Search for the cell housing the specified text and yield its (X, Y) center coordinate. 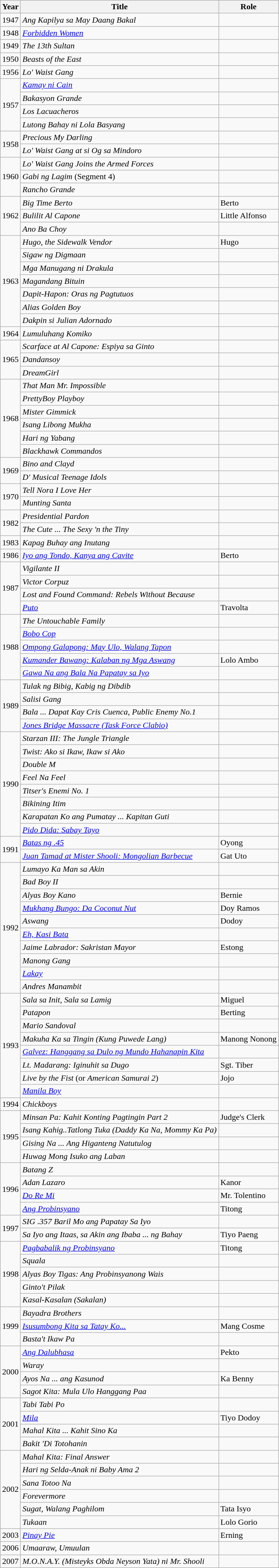
Sagot Kita: Mula Ulo Hanggang Paa (120, 1391)
Bala ... Dapat Kay Cris Cuenca, Public Enemy No.1 (120, 712)
1993 (10, 1045)
Kumander Bawang: Kalaban ng Mga Aswang (120, 660)
Lo' Waist Gang (120, 72)
Bobo Cop (120, 634)
Pinay Pie (120, 1535)
2002 (10, 1489)
Gising Na ... Ang Higanteng Natutulog (120, 1143)
Dodoy (248, 921)
DreamGirl (120, 372)
Bernie (248, 895)
1958 (10, 144)
1965 (10, 359)
Lo' Waist Gang at si Og sa Mindoro (120, 150)
Gawa Na ang Bala Na Papatay sa Iyo (120, 673)
D' Musical Teenage Idols (120, 477)
Manila Boy (120, 1091)
Galvez: Hanggang sa Dulo ng Mundo Hahanapin Kita (120, 1052)
Double M (120, 764)
Bakasyon Grande (120, 98)
Kapag Buhay ang Inutang (120, 542)
Lutong Bahay ni Lola Basyang (120, 124)
Role (248, 7)
Bino and Clayd (120, 464)
Pekto (248, 1352)
1997 (10, 1228)
2007 (10, 1561)
Mila (120, 1418)
Starzan III: The Jungle Triangle (120, 738)
Precious My Darling (120, 137)
Aswang (120, 921)
Andres Manambit (120, 986)
1963 (10, 281)
SIG .357 Baril Mo ang Papatay Sa Iyo (120, 1222)
Berting (248, 1013)
1956 (10, 72)
Tulak ng Bibig, Kabig ng Dibdib (120, 686)
Ka Benny (248, 1378)
1950 (10, 59)
Batang Z (120, 1169)
Lost and Found Command: Rebels Without Because (120, 595)
Sala sa Init, Sala sa Lamig (120, 1000)
Bulilit Al Capone (120, 216)
1998 (10, 1274)
Rancho Grande (120, 190)
1987 (10, 588)
Alyas Boy Kano (120, 895)
Live by the Fist (or American Samurai 2) (120, 1078)
1970 (10, 497)
Chickboys (120, 1104)
Magandang Bituin (120, 281)
Adan Lazaro (120, 1182)
Squala (120, 1261)
1989 (10, 706)
The 13th Sultan (120, 46)
Gat Uto (248, 856)
Big Time Berto (120, 203)
1986 (10, 555)
Sugat, Walang Paghilom (120, 1509)
Doy Ramos (248, 908)
Oyong (248, 843)
1991 (10, 849)
Jaime Labrador: Sakristan Mayor (120, 947)
Gabi ng Lagim (Segment 4) (120, 177)
Dakpin si Julian Adornado (120, 320)
Minsan Pa: Kahit Konting Pagtingin Part 2 (120, 1117)
Isusumbong Kita sa Tatay Ko... (120, 1326)
Hari ng Selda-Anak ni Baby Ama 2 (120, 1470)
Little Alfonso (248, 216)
Ompong Galapong: May Ulo, Walang Tapon (120, 647)
Jones Bridge Massacre (Task Force Clabio) (120, 725)
Victor Corpuz (120, 582)
1990 (10, 784)
Isang Kahig..Tatlong Tuka (Daddy Ka Na, Mommy Ka Pa) (120, 1130)
Sa Iyo ang Itaas, sa Akin ang Ibaba ... ng Bahay (120, 1235)
Tell Nora I Love Her (120, 490)
Bayadra Brothers (120, 1313)
Tabi Tabi Po (120, 1404)
Ang Kapilya sa May Daang Bakal (120, 20)
1994 (10, 1104)
Puto (120, 608)
Do Re Mi (120, 1195)
1982 (10, 523)
Judge's Clerk (248, 1117)
1992 (10, 928)
Hugo, the Sidewalk Vendor (120, 242)
Ayos Na ... ang Kasunod (120, 1378)
Ano Ba Choy (120, 229)
Tukaan (120, 1522)
Waray (120, 1365)
Title (120, 7)
Makuha Ka sa Tingin (Kung Puwede Lang) (120, 1039)
Tata Isyo (248, 1509)
Kasal-Kasalan (Sakalan) (120, 1300)
Juan Tamad at Mister Shooli: Mongolian Barbecue (120, 856)
Isang Libong Mukha (120, 425)
Lumuluhang Komiko (120, 333)
Bad Boy II (120, 882)
2001 (10, 1424)
1969 (10, 471)
Hugo (248, 242)
Tiyo Paeng (248, 1235)
1957 (10, 105)
M.O.N.A.Y. (Misteyks Obda Neyson Yata) ni Mr. Shooli (120, 1561)
Mister Gimmick (120, 412)
2003 (10, 1535)
Hari ng Yabang (120, 438)
1999 (10, 1326)
Dandansoy (120, 359)
Scarface at Al Capone: Espiya sa Ginto (120, 346)
1948 (10, 33)
Feel Na Feel (120, 777)
Lolo Gorio (248, 1522)
Forevermore (120, 1496)
Patapon (120, 1013)
Mahal Kita: Final Answer (120, 1457)
Iyo ang Tondo, Kanya ang Cavite (120, 555)
1988 (10, 647)
Alyas Boy Tigas: Ang Probinsyanong Wais (120, 1274)
Pido Dida: Sabay Tayo (120, 830)
Ang Probinsyano (120, 1208)
Mukhang Bungo: Da Coconut Nut (120, 908)
Lolo Ambo (248, 660)
The Untouchable Family (120, 621)
Lumayo Ka Man sa Akin (120, 869)
Sigaw ng Digmaan (120, 255)
Sana Totoo Na (120, 1483)
1996 (10, 1189)
Lakay (120, 973)
Alias Golden Boy (120, 307)
Sgt. Tiber (248, 1065)
Presidential Pardon (120, 516)
Miguel (248, 1000)
Tiyo Dodoy (248, 1418)
Mahal Kita ... Kahit Sino Ka (120, 1431)
Ang Dalubhasa (120, 1352)
That Man Mr. Impossible (120, 386)
Pagbabalik ng Probinsyano (120, 1248)
Ginto't Pilak (120, 1287)
1968 (10, 418)
Forbidden Women (120, 33)
Blackhawk Commandos (120, 451)
Lt. Madarang: Iginuhit sa Dugo (120, 1065)
Eh, Kasi Bata (120, 934)
Travolta (248, 608)
Mga Manugang ni Drakula (120, 268)
Estong (248, 947)
Mario Sandoval (120, 1026)
Umaaraw, Umuulan (120, 1548)
Batas ng .45 (120, 843)
Lo' Waist Gang Joins the Armed Forces (120, 164)
PrettyBoy Playboy (120, 399)
Erning (248, 1535)
Year (10, 7)
Los Lacuacheros (120, 111)
Titser's Enemi No. 1 (120, 790)
1962 (10, 216)
1995 (10, 1137)
Mr. Tolentino (248, 1195)
2000 (10, 1372)
1949 (10, 46)
Basta't Ikaw Pa (120, 1339)
Beasts of the East (120, 59)
Dapit-Hapon: Oras ng Pagtutuos (120, 294)
1947 (10, 20)
Kamay ni Cain (120, 85)
Munting Santa (120, 503)
1960 (10, 177)
Vigilante II (120, 568)
Kanor (248, 1182)
1964 (10, 333)
Manong Gang (120, 960)
2006 (10, 1548)
Salisi Gang (120, 699)
Bikining Itim (120, 804)
Twist: Ako si Ikaw, Ikaw si Ako (120, 751)
Karapatan Ko ang Pumatay ... Kapitan Guti (120, 817)
1983 (10, 542)
The Cute ... The Sexy 'n the Tiny (120, 529)
Mang Cosme (248, 1326)
Huwag Mong Isuko ang Laban (120, 1156)
Bakit 'Di Totohanin (120, 1444)
Manong Nonong (248, 1039)
Jojo (248, 1078)
